Identify which cell holds the provided text, then report its [X, Y] central coordinate. 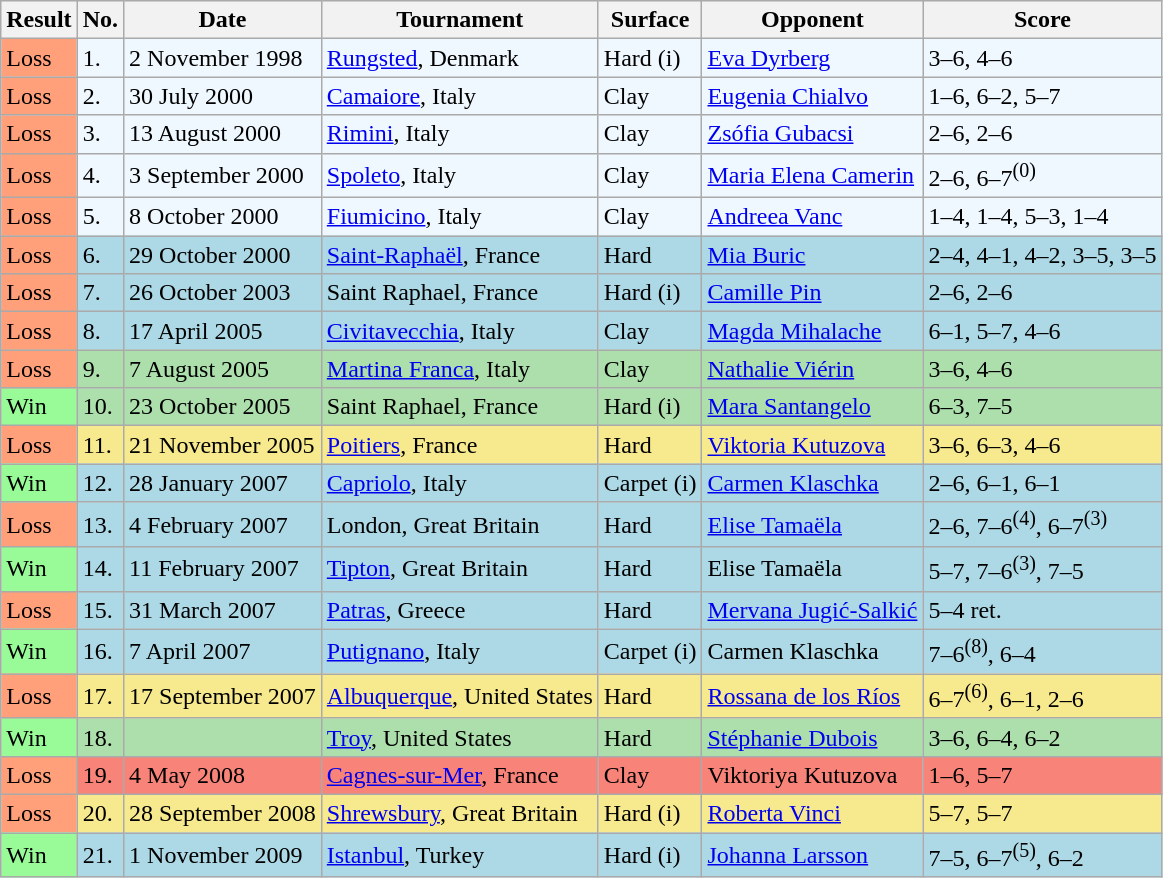
7 August 2005 [223, 369]
Tournament [460, 20]
5–7, 7–6(3), 7–5 [1042, 570]
Eva Dyrberg [812, 58]
Albuquerque, United States [460, 696]
Camaiore, Italy [460, 96]
Martina Franca, Italy [460, 369]
Poitiers, France [460, 445]
6. [100, 255]
Nathalie Viérin [812, 369]
11. [100, 445]
17 September 2007 [223, 696]
19. [100, 775]
6–7(6), 6–1, 2–6 [1042, 696]
7. [100, 293]
20. [100, 813]
1–4, 1–4, 5–3, 1–4 [1042, 217]
3–6, 6–3, 4–6 [1042, 445]
Mervana Jugić-Salkić [812, 610]
5–4 ret. [1042, 610]
17 April 2005 [223, 331]
8 October 2000 [223, 217]
Camille Pin [812, 293]
Capriolo, Italy [460, 483]
16. [100, 652]
1. [100, 58]
1–6, 6–2, 5–7 [1042, 96]
2–6, 6–1, 6–1 [1042, 483]
14. [100, 570]
7–6(8), 6–4 [1042, 652]
13 August 2000 [223, 134]
28 January 2007 [223, 483]
Shrewsbury, Great Britain [460, 813]
Opponent [812, 20]
4 May 2008 [223, 775]
9. [100, 369]
2–6, 6–7(0) [1042, 176]
7 April 2007 [223, 652]
Tipton, Great Britain [460, 570]
18. [100, 737]
Zsófia Gubacsi [812, 134]
Saint-Raphaël, France [460, 255]
2–6, 7–6(4), 6–7(3) [1042, 524]
Result [39, 20]
3–6, 6–4, 6–2 [1042, 737]
No. [100, 20]
Johanna Larsson [812, 856]
4. [100, 176]
13. [100, 524]
Patras, Greece [460, 610]
21 November 2005 [223, 445]
23 October 2005 [223, 407]
Andreea Vanc [812, 217]
12. [100, 483]
Stéphanie Dubois [812, 737]
Viktoriya Kutuzova [812, 775]
8. [100, 331]
Rungsted, Denmark [460, 58]
6–3, 7–5 [1042, 407]
Istanbul, Turkey [460, 856]
Troy, United States [460, 737]
26 October 2003 [223, 293]
17. [100, 696]
Maria Elena Camerin [812, 176]
1–6, 5–7 [1042, 775]
10. [100, 407]
5–7, 5–7 [1042, 813]
Rimini, Italy [460, 134]
Civitavecchia, Italy [460, 331]
3 September 2000 [223, 176]
30 July 2000 [223, 96]
21. [100, 856]
11 February 2007 [223, 570]
Putignano, Italy [460, 652]
Mia Buric [812, 255]
Score [1042, 20]
2. [100, 96]
Viktoria Kutuzova [812, 445]
London, Great Britain [460, 524]
Rossana de los Ríos [812, 696]
31 March 2007 [223, 610]
Mara Santangelo [812, 407]
Spoleto, Italy [460, 176]
15. [100, 610]
29 October 2000 [223, 255]
Surface [650, 20]
2 November 1998 [223, 58]
Magda Mihalache [812, 331]
Cagnes-sur-Mer, France [460, 775]
5. [100, 217]
4 February 2007 [223, 524]
3. [100, 134]
6–1, 5–7, 4–6 [1042, 331]
7–5, 6–7(5), 6–2 [1042, 856]
Date [223, 20]
1 November 2009 [223, 856]
Eugenia Chialvo [812, 96]
28 September 2008 [223, 813]
2–4, 4–1, 4–2, 3–5, 3–5 [1042, 255]
Roberta Vinci [812, 813]
Fiumicino, Italy [460, 217]
